Search for the cell housing the specified text and yield its (X, Y) center coordinate. 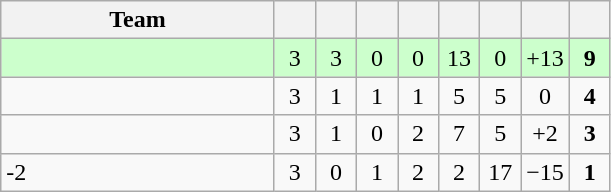
9 (590, 58)
+13 (546, 58)
13 (460, 58)
Team (138, 20)
4 (590, 96)
−15 (546, 172)
17 (500, 172)
7 (460, 134)
+2 (546, 134)
-2 (138, 172)
